From the cell containing the given text, extract its center point as (X, Y) coordinate. 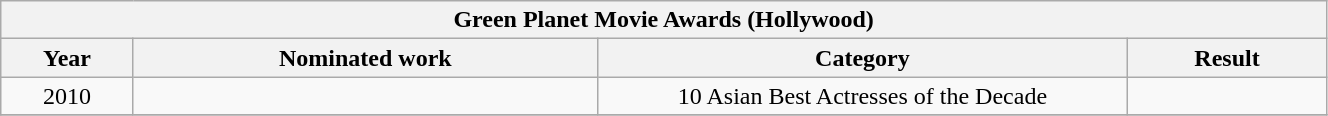
10 Asian Best Actresses of the Decade (862, 96)
Year (68, 58)
2010 (68, 96)
Green Planet Movie Awards (Hollywood) (664, 20)
Result (1228, 58)
Nominated work (365, 58)
Category (862, 58)
